Return the [X, Y] coordinate for the center point of the cell that contains the specified text.  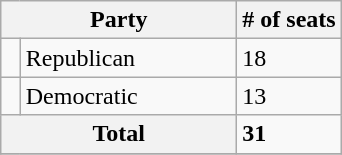
Total [119, 134]
Republican [128, 58]
18 [289, 58]
Party [119, 20]
13 [289, 96]
Democratic [128, 96]
# of seats [289, 20]
31 [289, 134]
